Output the [x, y] coordinate of the center of the cell containing the given text.  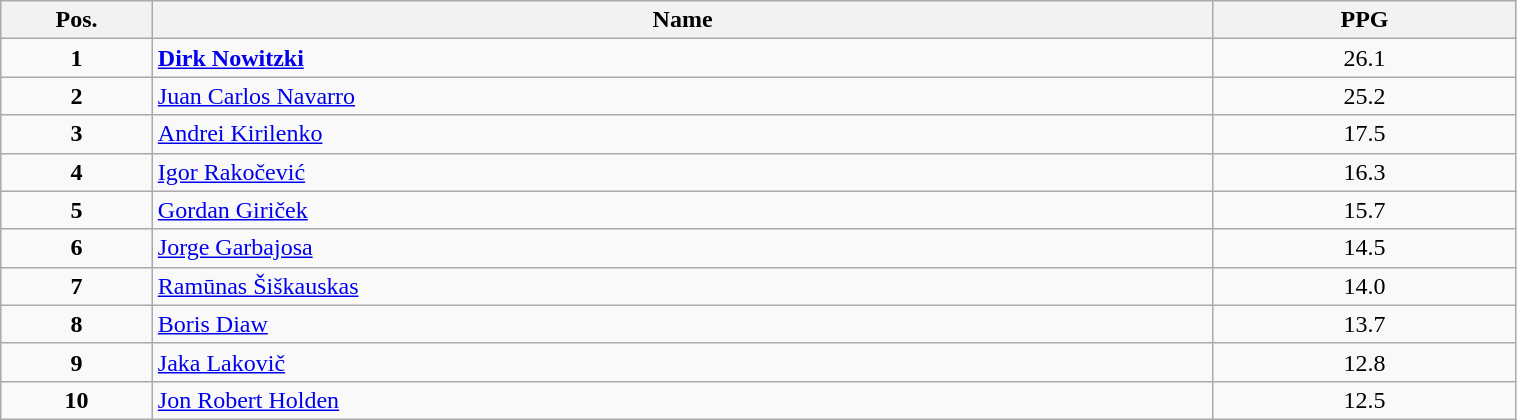
Andrei Kirilenko [682, 134]
12.5 [1364, 400]
6 [77, 248]
8 [77, 324]
17.5 [1364, 134]
Jon Robert Holden [682, 400]
14.0 [1364, 286]
Dirk Nowitzki [682, 58]
16.3 [1364, 172]
Juan Carlos Navarro [682, 96]
3 [77, 134]
26.1 [1364, 58]
Jorge Garbajosa [682, 248]
15.7 [1364, 210]
5 [77, 210]
Gordan Giriček [682, 210]
10 [77, 400]
Igor Rakočević [682, 172]
7 [77, 286]
Jaka Lakovič [682, 362]
Pos. [77, 20]
14.5 [1364, 248]
Name [682, 20]
4 [77, 172]
Ramūnas Šiškauskas [682, 286]
25.2 [1364, 96]
12.8 [1364, 362]
PPG [1364, 20]
9 [77, 362]
Boris Diaw [682, 324]
2 [77, 96]
1 [77, 58]
13.7 [1364, 324]
